Detect which cell encompasses the target text, then output its (x, y) center coordinate. 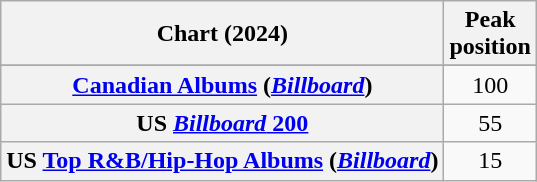
Peakposition (490, 34)
15 (490, 161)
55 (490, 123)
100 (490, 85)
Chart (2024) (222, 34)
US Top R&B/Hip-Hop Albums (Billboard) (222, 161)
US Billboard 200 (222, 123)
Canadian Albums (Billboard) (222, 85)
